Determine the [X, Y] coordinate at the center of the cell enclosing the given text.  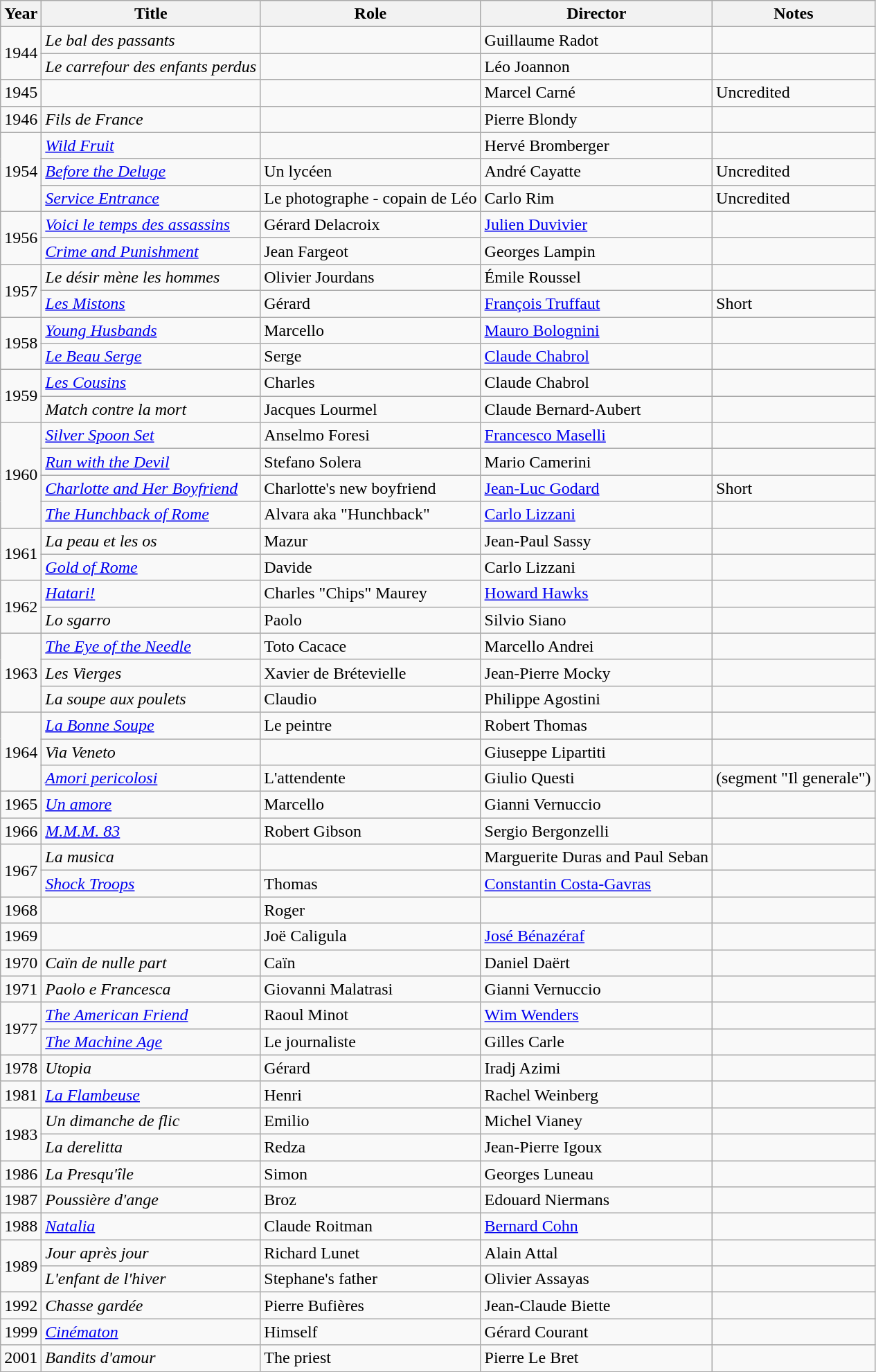
Serge [370, 357]
Constantin Costa-Gavras [597, 884]
Caïn de nulle part [151, 963]
Le carrefour des enfants perdus [151, 66]
Young Husbands [151, 330]
Lo sgarro [151, 620]
Fils de France [151, 119]
1969 [21, 936]
Xavier de Brétevielle [370, 672]
Joë Caligula [370, 936]
Les Mistons [151, 303]
1961 [21, 554]
Emilio [370, 1121]
Gold of Rome [151, 567]
Cinématon [151, 1332]
Howard Hawks [597, 594]
1963 [21, 672]
Robert Thomas [597, 725]
Amori pericolosi [151, 778]
1967 [21, 871]
Un lycéen [370, 172]
1959 [21, 396]
Bernard Cohn [597, 1227]
Service Entrance [151, 198]
The Hunchback of Rome [151, 515]
Davide [370, 567]
Jour après jour [151, 1253]
Le Beau Serge [151, 357]
1988 [21, 1227]
Les Cousins [151, 383]
L'enfant de l'hiver [151, 1279]
Jean-Pierre Mocky [597, 672]
Pierre Le Bret [597, 1358]
Run with the Devil [151, 462]
Hervé Bromberger [597, 145]
1964 [21, 751]
Raoul Minot [370, 1015]
Hatari! [151, 594]
Les Vierges [151, 672]
La derelitta [151, 1147]
Paolo [370, 620]
Giovanni Malatrasi [370, 989]
Claudio [370, 699]
Himself [370, 1332]
Caïn [370, 963]
Poussière d'ange [151, 1200]
Jean-Pierre Igoux [597, 1147]
Julien Duvivier [597, 224]
Director [597, 14]
Jean-Luc Godard [597, 488]
La peau et les os [151, 541]
1983 [21, 1134]
Un dimanche de flic [151, 1121]
Le désir mène les hommes [151, 277]
Alain Attal [597, 1253]
The American Friend [151, 1015]
Giuseppe Lipartiti [597, 751]
1958 [21, 344]
1971 [21, 989]
Simon [370, 1174]
Wim Wenders [597, 1015]
Georges Lampin [597, 251]
Richard Lunet [370, 1253]
Bandits d'amour [151, 1358]
Voici le temps des assassins [151, 224]
Utopia [151, 1068]
Roger [370, 910]
Mario Camerini [597, 462]
Rachel Weinberg [597, 1094]
Charles [370, 383]
La musica [151, 857]
1989 [21, 1266]
Toto Cacace [370, 646]
La Presqu'île [151, 1174]
Via Veneto [151, 751]
Iradj Azimi [597, 1068]
Charlotte and Her Boyfriend [151, 488]
1999 [21, 1332]
Léo Joannon [597, 66]
Carlo Rim [597, 198]
Gilles Carle [597, 1042]
The priest [370, 1358]
Gérard Delacroix [370, 224]
1978 [21, 1068]
Title [151, 14]
Le bal des passants [151, 40]
Pierre Blondy [597, 119]
1944 [21, 53]
Michel Vianey [597, 1121]
1957 [21, 290]
1986 [21, 1174]
Crime and Punishment [151, 251]
Marcello Andrei [597, 646]
Olivier Assayas [597, 1279]
1992 [21, 1306]
Daniel Daërt [597, 963]
Guillaume Radot [597, 40]
Mauro Bolognini [597, 330]
Un amore [151, 805]
L'attendente [370, 778]
Marcel Carné [597, 93]
Henri [370, 1094]
1968 [21, 910]
Jean-Claude Biette [597, 1306]
Silvio Siano [597, 620]
La Flambeuse [151, 1094]
1960 [21, 475]
Jacques Lourmel [370, 409]
Le journaliste [370, 1042]
Francesco Maselli [597, 436]
1977 [21, 1028]
1946 [21, 119]
Marguerite Duras and Paul Seban [597, 857]
M.M.M. 83 [151, 831]
Philippe Agostini [597, 699]
Stefano Solera [370, 462]
Georges Luneau [597, 1174]
Year [21, 14]
Shock Troops [151, 884]
1965 [21, 805]
Olivier Jourdans [370, 277]
Thomas [370, 884]
Silver Spoon Set [151, 436]
Anselmo Foresi [370, 436]
Alvara aka "Hunchback" [370, 515]
Stephane's father [370, 1279]
1966 [21, 831]
Mazur [370, 541]
Edouard Niermans [597, 1200]
José Bénazéraf [597, 936]
André Cayatte [597, 172]
The Eye of the Needle [151, 646]
Broz [370, 1200]
Pierre Bufières [370, 1306]
1956 [21, 238]
Redza [370, 1147]
François Truffaut [597, 303]
Le photographe - copain de Léo [370, 198]
Natalia [151, 1227]
Chasse gardée [151, 1306]
1962 [21, 607]
Charlotte's new boyfriend [370, 488]
Le peintre [370, 725]
Émile Roussel [597, 277]
Robert Gibson [370, 831]
Before the Deluge [151, 172]
1954 [21, 172]
Sergio Bergonzelli [597, 831]
La Bonne Soupe [151, 725]
Charles "Chips" Maurey [370, 594]
La soupe aux poulets [151, 699]
2001 [21, 1358]
1945 [21, 93]
1981 [21, 1094]
Claude Roitman [370, 1227]
The Machine Age [151, 1042]
Claude Bernard-Aubert [597, 409]
Wild Fruit [151, 145]
Match contre la mort [151, 409]
1970 [21, 963]
Gérard Courant [597, 1332]
Notes [794, 14]
Jean Fargeot [370, 251]
Role [370, 14]
Jean-Paul Sassy [597, 541]
(segment "Il generale") [794, 778]
Paolo e Francesca [151, 989]
Giulio Questi [597, 778]
1987 [21, 1200]
